Search for the cell housing the specified text and yield its (X, Y) center coordinate. 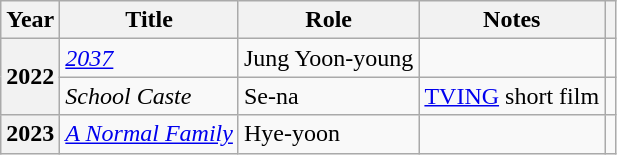
School Caste (150, 96)
A Normal Family (150, 134)
TVING short film (512, 96)
Hye-yoon (328, 134)
2022 (30, 77)
Role (328, 20)
Se-na (328, 96)
Notes (512, 20)
Title (150, 20)
2023 (30, 134)
Jung Yoon-young (328, 58)
Year (30, 20)
2037 (150, 58)
